Return the (x, y) coordinate for the center point of the cell that contains the specified text.  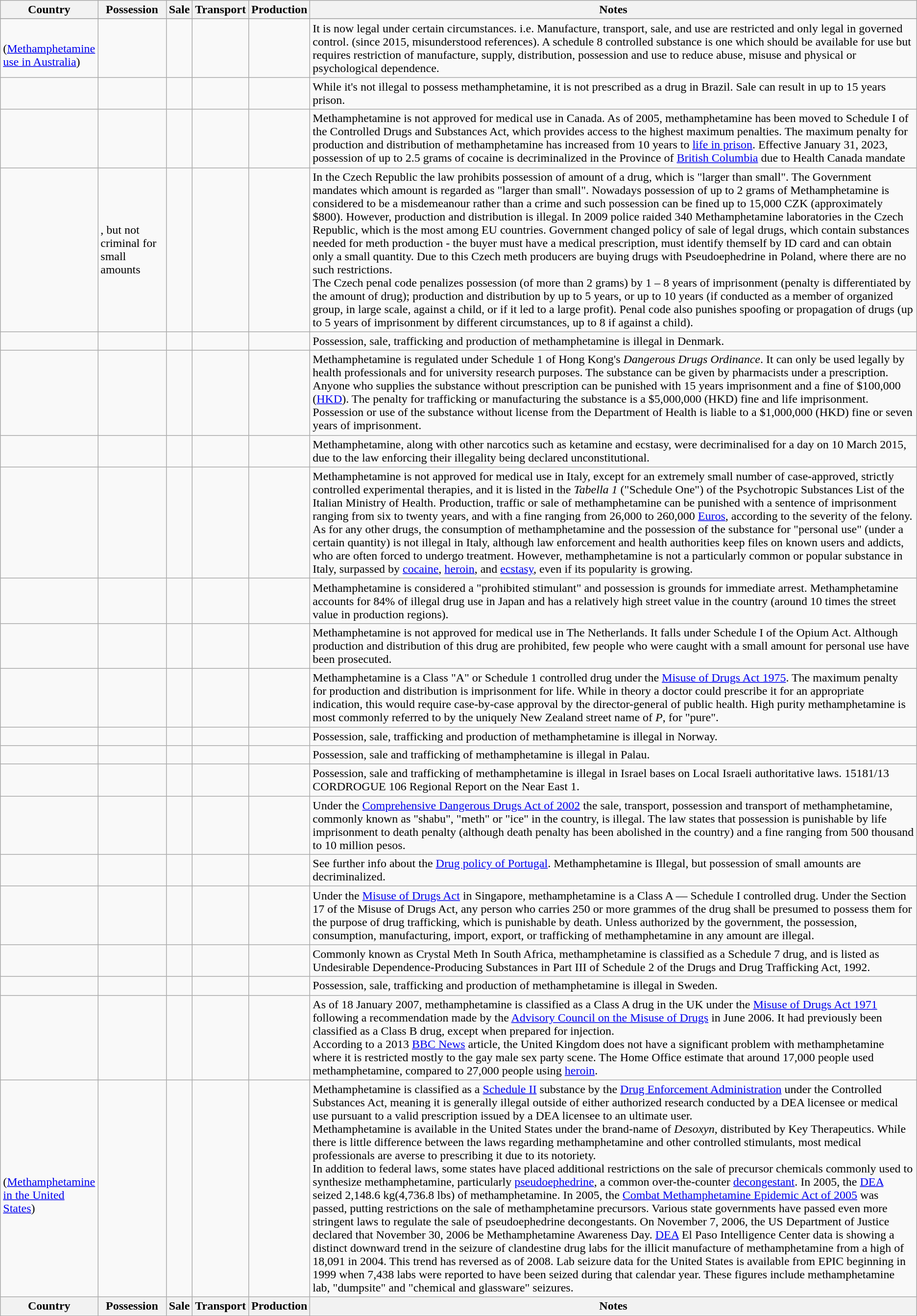
(Methamphetamine in the United States) (49, 1189)
While it's not illegal to possess methamphetamine, it is not prescribed as a drug in Brazil. Sale can result in up to 15 years prison. (613, 93)
Possession, sale, trafficking and production of methamphetamine is illegal in Denmark. (613, 341)
Possession, sale, trafficking and production of methamphetamine is illegal in Norway. (613, 736)
(Methamphetamine use in Australia) (49, 48)
See further info about the Drug policy of Portugal. Methamphetamine is Illegal, but possession of small amounts are decriminalized. (613, 870)
Possession, sale, trafficking and production of methamphetamine is illegal in Sweden. (613, 986)
Possession, sale and trafficking of methamphetamine is illegal in Palau. (613, 755)
, but not criminal for small amounts (132, 250)
